Capture the cell that displays the provided text and extract its [X, Y] central coordinate. 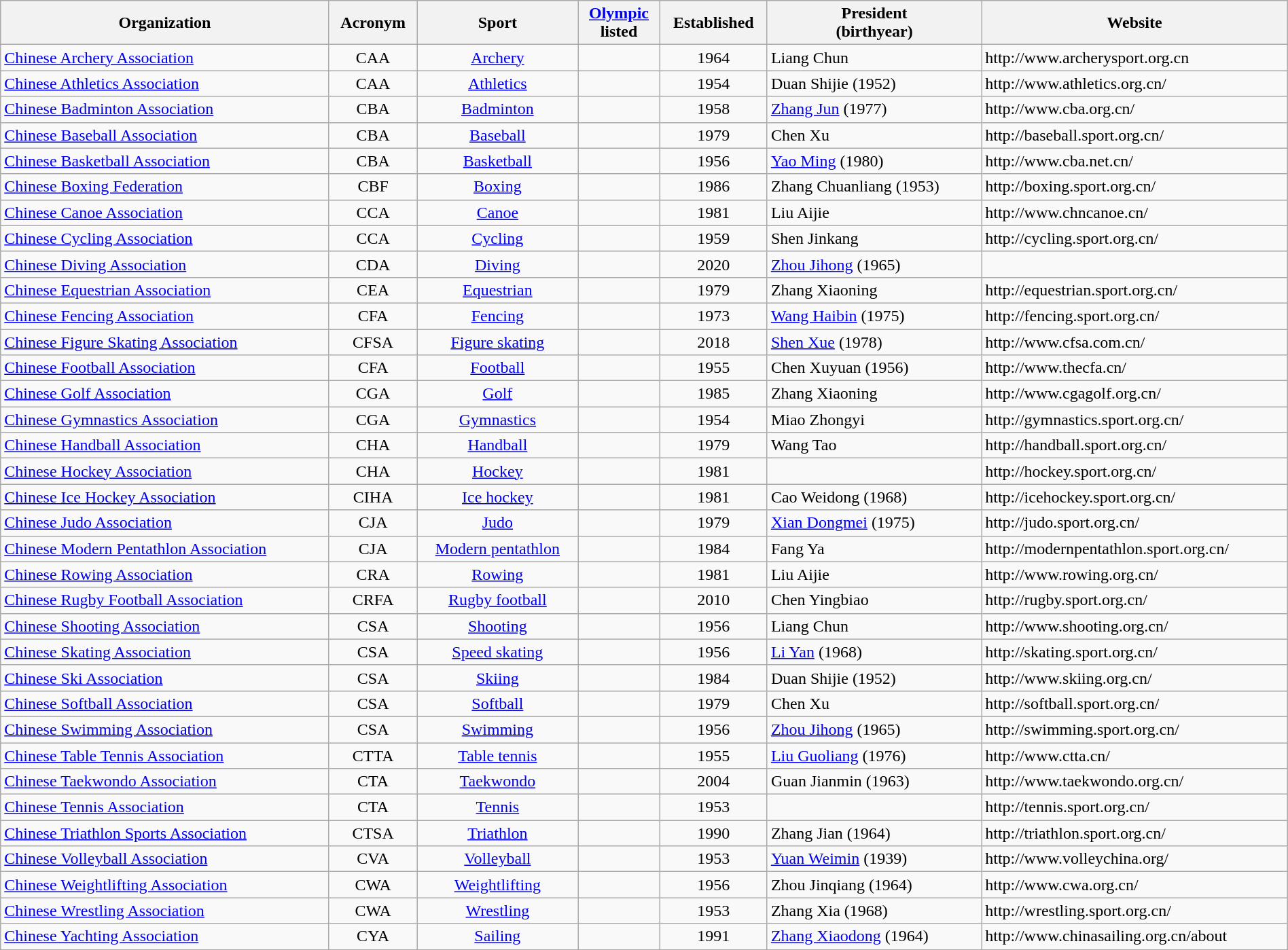
http://tennis.sport.org.cn/ [1134, 807]
Cycling [497, 238]
Chinese Athletics Association [164, 84]
http://www.cfsa.com.cn/ [1134, 342]
Fang Ya [874, 549]
http://www.chncanoe.cn/ [1134, 213]
Archery [497, 58]
1973 [713, 316]
Sailing [497, 936]
Chen Yingbiao [874, 600]
http://www.chinasailing.org.cn/about [1134, 936]
http://www.skiing.org.cn/ [1134, 678]
Modern pentathlon [497, 549]
http://www.cba.net.cn/ [1134, 161]
CTTA [373, 756]
Fencing [497, 316]
CFSA [373, 342]
http://rugby.sport.org.cn/ [1134, 600]
Chinese Fencing Association [164, 316]
http://modernpentathlon.sport.org.cn/ [1134, 549]
Softball [497, 704]
Chinese Rugby Football Association [164, 600]
Chinese Figure Skating Association [164, 342]
1991 [713, 936]
Olympiclisted [620, 23]
http://equestrian.sport.org.cn/ [1134, 290]
Chinese Gymnastics Association [164, 420]
Handball [497, 445]
Chinese Taekwondo Association [164, 782]
President(birthyear) [874, 23]
Chinese Baseball Association [164, 135]
CIHA [373, 497]
Swimming [497, 729]
2018 [713, 342]
http://www.cwa.org.cn/ [1134, 885]
Chinese Football Association [164, 368]
Chinese Diving Association [164, 264]
CRFA [373, 600]
2020 [713, 264]
http://www.archerysport.org.cn [1134, 58]
Chinese Boxing Federation [164, 187]
Diving [497, 264]
Guan Jianmin (1963) [874, 782]
Zhang Xiaodong (1964) [874, 936]
Skiing [497, 678]
Chinese Modern Pentathlon Association [164, 549]
Miao Zhongyi [874, 420]
Chinese Equestrian Association [164, 290]
Zhang Jian (1964) [874, 833]
Yuan Weimin (1939) [874, 859]
Chinese Yachting Association [164, 936]
CEA [373, 290]
Chinese Badminton Association [164, 109]
1958 [713, 109]
Chinese Golf Association [164, 394]
Speed skating [497, 652]
Weightlifting [497, 885]
http://boxing.sport.org.cn/ [1134, 187]
Cao Weidong (1968) [874, 497]
http://hockey.sport.org.cn/ [1134, 471]
http://fencing.sport.org.cn/ [1134, 316]
Chinese Judo Association [164, 523]
Rugby football [497, 600]
Baseball [497, 135]
CVA [373, 859]
Shen Xue (1978) [874, 342]
Organization [164, 23]
Yao Ming (1980) [874, 161]
Athletics [497, 84]
Established [713, 23]
http://gymnastics.sport.org.cn/ [1134, 420]
http://www.taekwondo.org.cn/ [1134, 782]
Triathlon [497, 833]
http://judo.sport.org.cn/ [1134, 523]
http://cycling.sport.org.cn/ [1134, 238]
1990 [713, 833]
http://skating.sport.org.cn/ [1134, 652]
Wang Tao [874, 445]
Zhou Jinqiang (1964) [874, 885]
http://baseball.sport.org.cn/ [1134, 135]
Judo [497, 523]
Basketball [497, 161]
Zhang Xia (1968) [874, 911]
2010 [713, 600]
Chinese Cycling Association [164, 238]
Chinese Weightlifting Association [164, 885]
Canoe [497, 213]
Chinese Ski Association [164, 678]
Ice hockey [497, 497]
Chinese Canoe Association [164, 213]
1959 [713, 238]
Chinese Triathlon Sports Association [164, 833]
Zhang Jun (1977) [874, 109]
Zhang Chuanliang (1953) [874, 187]
CRA [373, 574]
Tennis [497, 807]
Chinese Softball Association [164, 704]
Table tennis [497, 756]
http://wrestling.sport.org.cn/ [1134, 911]
2004 [713, 782]
Boxing [497, 187]
http://swimming.sport.org.cn/ [1134, 729]
Rowing [497, 574]
Xian Dongmei (1975) [874, 523]
http://www.volleychina.org/ [1134, 859]
Volleyball [497, 859]
1964 [713, 58]
Shen Jinkang [874, 238]
Chinese Handball Association [164, 445]
Chinese Shooting Association [164, 626]
1986 [713, 187]
http://www.cgagolf.org.cn/ [1134, 394]
CYA [373, 936]
http://www.shooting.org.cn/ [1134, 626]
Website [1134, 23]
Chinese Table Tennis Association [164, 756]
http://www.thecfa.cn/ [1134, 368]
Chinese Volleyball Association [164, 859]
Chinese Archery Association [164, 58]
Chinese Ice Hockey Association [164, 497]
http://triathlon.sport.org.cn/ [1134, 833]
Taekwondo [497, 782]
Acronym [373, 23]
Sport [497, 23]
http://handball.sport.org.cn/ [1134, 445]
Wrestling [497, 911]
Wang Haibin (1975) [874, 316]
Shooting [497, 626]
CBF [373, 187]
Chinese Skating Association [164, 652]
Football [497, 368]
1985 [713, 394]
Chinese Rowing Association [164, 574]
Hockey [497, 471]
CDA [373, 264]
Golf [497, 394]
Chen Xuyuan (1956) [874, 368]
http://www.athletics.org.cn/ [1134, 84]
http://icehockey.sport.org.cn/ [1134, 497]
Chinese Swimming Association [164, 729]
Chinese Hockey Association [164, 471]
Chinese Tennis Association [164, 807]
Chinese Basketball Association [164, 161]
http://www.ctta.cn/ [1134, 756]
Equestrian [497, 290]
Badminton [497, 109]
Li Yan (1968) [874, 652]
http://softball.sport.org.cn/ [1134, 704]
Figure skating [497, 342]
Liu Guoliang (1976) [874, 756]
CTSA [373, 833]
http://www.rowing.org.cn/ [1134, 574]
Gymnastics [497, 420]
Chinese Wrestling Association [164, 911]
http://www.cba.org.cn/ [1134, 109]
